Detect which cell encompasses the target text, then output its (X, Y) center coordinate. 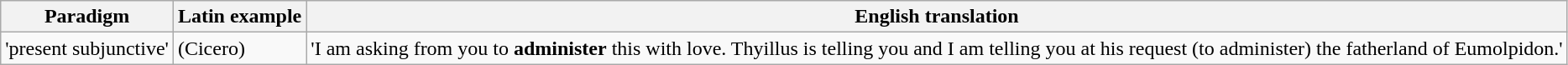
English translation (937, 17)
'present subjunctive' (87, 48)
Latin example (239, 17)
(Cicero) (239, 48)
Paradigm (87, 17)
